Scan for the cell matching the given text and deliver its (X, Y) coordinate at center. 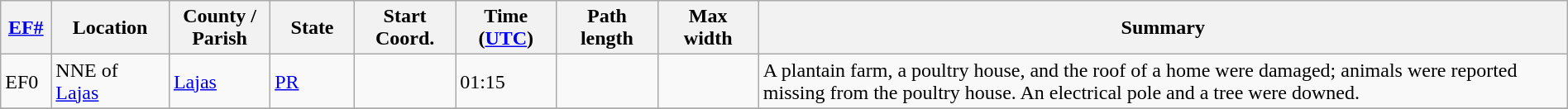
County / Parish (219, 28)
Location (111, 28)
01:15 (506, 81)
Start Coord. (404, 28)
EF0 (26, 81)
Lajas (219, 81)
Max width (708, 28)
Summary (1163, 28)
EF# (26, 28)
Path length (607, 28)
Time (UTC) (506, 28)
NNE of Lajas (111, 81)
State (313, 28)
PR (313, 81)
